Detect which cell encompasses the target text, then output its (x, y) center coordinate. 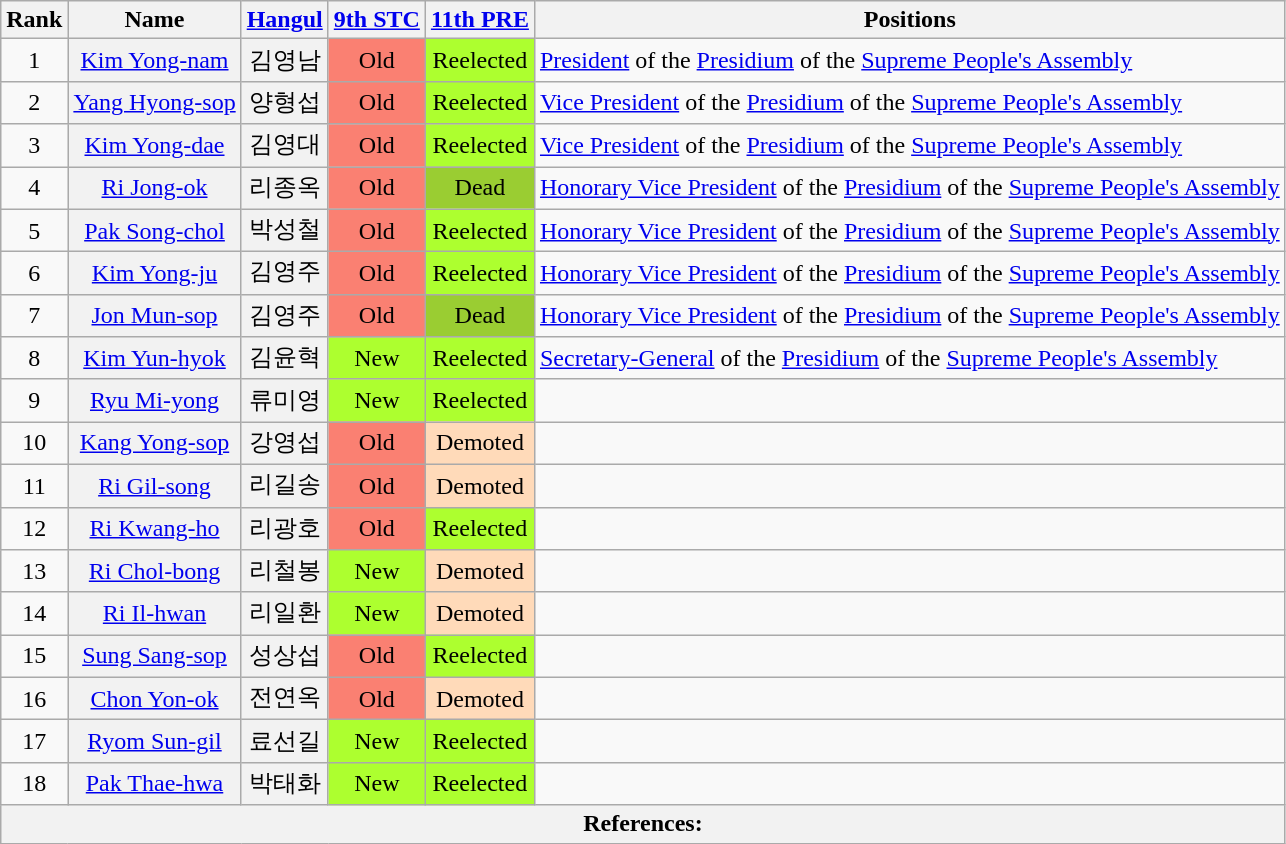
Positions (910, 20)
김영남 (284, 60)
Name (154, 20)
Ri Chol-bong (154, 572)
Pak Thae-hwa (154, 784)
리길송 (284, 486)
박태화 (284, 784)
9 (34, 400)
16 (34, 698)
Sung Sang-sop (154, 656)
8 (34, 358)
리종옥 (284, 188)
12 (34, 528)
7 (34, 316)
료선길 (284, 742)
President of the Presidium of the Supreme People's Assembly (910, 60)
17 (34, 742)
Yang Hyong-sop (154, 102)
13 (34, 572)
Ryu Mi-yong (154, 400)
10 (34, 444)
Kim Yong-nam (154, 60)
Kim Yong-dae (154, 146)
Pak Song-chol (154, 230)
Chon Yon-ok (154, 698)
Ri Gil-song (154, 486)
Secretary-General of the Presidium of the Supreme People's Assembly (910, 358)
9th STC (376, 20)
Kim Yong-ju (154, 274)
Ryom Sun-gil (154, 742)
류미영 (284, 400)
리일환 (284, 614)
Kim Yun-hyok (154, 358)
2 (34, 102)
1 (34, 60)
성상섭 (284, 656)
6 (34, 274)
Jon Mun-sop (154, 316)
김윤혁 (284, 358)
References: (643, 824)
김영대 (284, 146)
Ri Kwang-ho (154, 528)
Ri Il-hwan (154, 614)
Rank (34, 20)
리철봉 (284, 572)
양형섭 (284, 102)
박성철 (284, 230)
Hangul (284, 20)
15 (34, 656)
리광호 (284, 528)
18 (34, 784)
5 (34, 230)
Ri Jong-ok (154, 188)
4 (34, 188)
14 (34, 614)
11 (34, 486)
Kang Yong-sop (154, 444)
3 (34, 146)
강영섭 (284, 444)
전연옥 (284, 698)
11th PRE (480, 20)
